Identify which cell holds the provided text, then report its (X, Y) central coordinate. 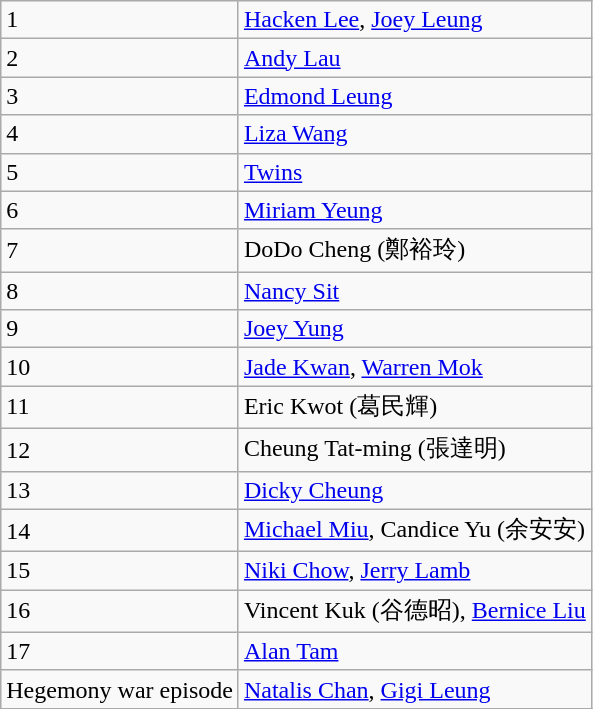
Cheung Tat-ming (張達明) (414, 450)
Niki Chow, Jerry Lamb (414, 571)
9 (120, 329)
13 (120, 490)
12 (120, 450)
17 (120, 651)
15 (120, 571)
6 (120, 210)
Eric Kwot (葛民輝) (414, 408)
7 (120, 250)
Edmond Leung (414, 96)
Twins (414, 172)
Liza Wang (414, 134)
Miriam Yeung (414, 210)
14 (120, 530)
Natalis Chan, Gigi Leung (414, 689)
8 (120, 291)
4 (120, 134)
Andy Lau (414, 58)
Jade Kwan, Warren Mok (414, 367)
Michael Miu, Candice Yu (余安安) (414, 530)
5 (120, 172)
11 (120, 408)
Hegemony war episode (120, 689)
16 (120, 612)
Hacken Lee, Joey Leung (414, 20)
Nancy Sit (414, 291)
Joey Yung (414, 329)
DoDo Cheng (鄭裕玲) (414, 250)
3 (120, 96)
Vincent Kuk (谷德昭), Bernice Liu (414, 612)
10 (120, 367)
1 (120, 20)
Alan Tam (414, 651)
2 (120, 58)
Dicky Cheung (414, 490)
